Pinpoint the cell where the given text exists, returning its (X, Y) midpoint coordinate. 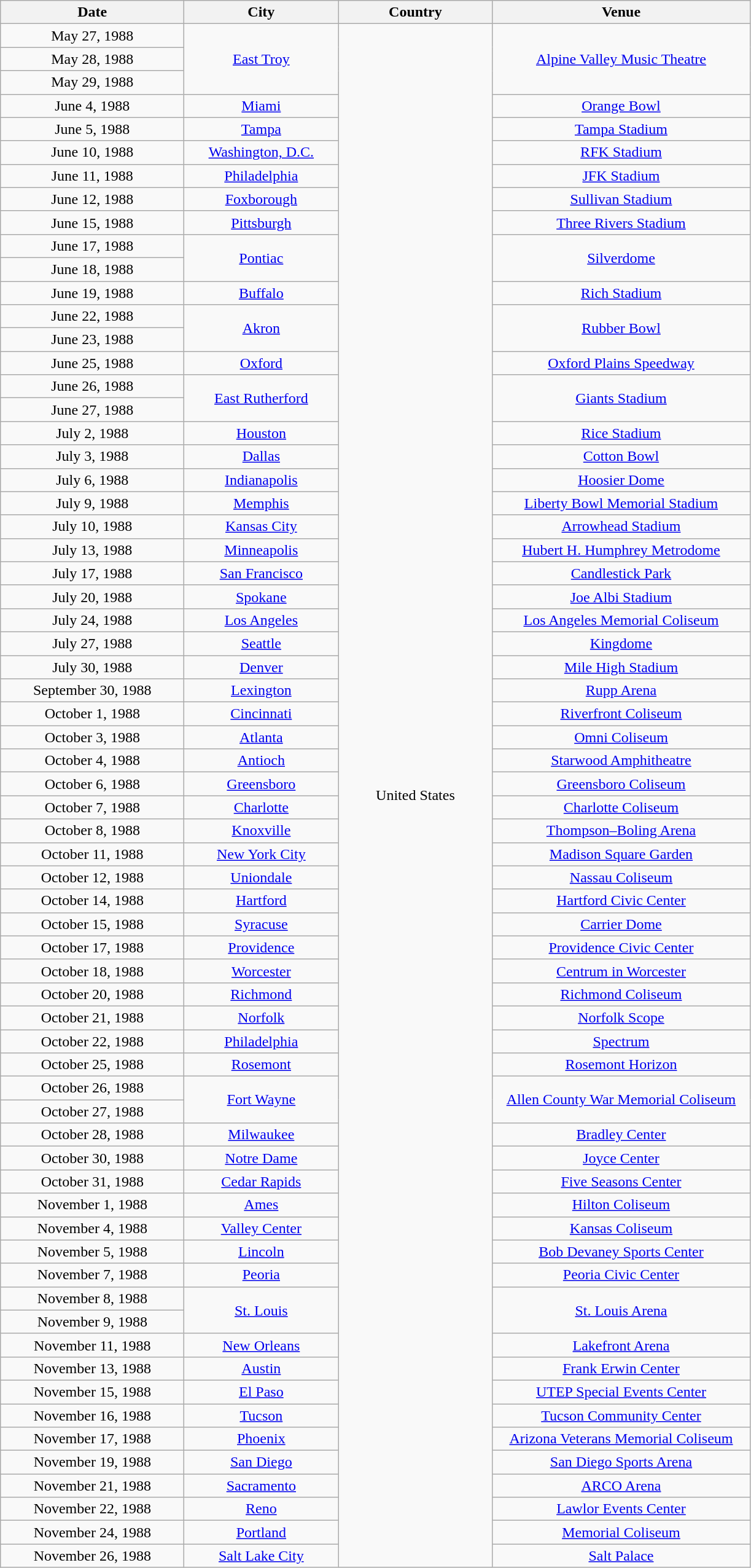
East Troy (262, 59)
Lawlor Events Center (621, 1509)
Joyce Center (621, 1158)
Madison Square Garden (621, 854)
Rupp Arena (621, 691)
October 12, 1988 (92, 877)
Knoxville (262, 831)
Pittsburgh (262, 222)
San Diego (262, 1462)
November 8, 1988 (92, 1298)
Cedar Rapids (262, 1182)
ARCO Arena (621, 1486)
Oxford Plains Speedway (621, 363)
Reno (262, 1509)
Frank Erwin Center (621, 1368)
Uniondale (262, 877)
Syracuse (262, 924)
September 30, 1988 (92, 691)
October 15, 1988 (92, 924)
St. Louis (262, 1310)
November 24, 1988 (92, 1532)
July 17, 1988 (92, 573)
Washington, D.C. (262, 152)
Richmond (262, 994)
June 10, 1988 (92, 152)
October 3, 1988 (92, 737)
Rice Stadium (621, 433)
Bradley Center (621, 1135)
June 12, 1988 (92, 199)
Rosemont Horizon (621, 1065)
St. Louis Arena (621, 1310)
June 11, 1988 (92, 176)
Tampa Stadium (621, 129)
Hartford Civic Center (621, 901)
Norfolk Scope (621, 1017)
November 9, 1988 (92, 1322)
October 25, 1988 (92, 1065)
Ames (262, 1205)
July 27, 1988 (92, 643)
October 20, 1988 (92, 994)
Venue (621, 12)
Peoria (262, 1275)
Pontiac (262, 257)
Hoosier Dome (621, 480)
Joe Albi Stadium (621, 597)
Mile High Stadium (621, 667)
June 4, 1988 (92, 106)
October 8, 1988 (92, 831)
Spokane (262, 597)
October 11, 1988 (92, 854)
Greensboro (262, 784)
May 29, 1988 (92, 82)
October 17, 1988 (92, 947)
Alpine Valley Music Theatre (621, 59)
Sullivan Stadium (621, 199)
October 18, 1988 (92, 971)
Rosemont (262, 1065)
November 19, 1988 (92, 1462)
Date (92, 12)
Charlotte Coliseum (621, 807)
Fort Wayne (262, 1100)
May 27, 1988 (92, 36)
Portland (262, 1532)
July 10, 1988 (92, 527)
Kansas Coliseum (621, 1228)
November 15, 1988 (92, 1392)
Lexington (262, 691)
Hartford (262, 901)
Giants Stadium (621, 398)
Seattle (262, 643)
East Rutherford (262, 398)
Valley Center (262, 1228)
October 31, 1988 (92, 1182)
November 11, 1988 (92, 1345)
Milwaukee (262, 1135)
Omni Coliseum (621, 737)
Norfolk (262, 1017)
Sacramento (262, 1486)
Providence (262, 947)
UTEP Special Events Center (621, 1392)
Foxborough (262, 199)
Country (415, 12)
Silverdome (621, 257)
Kansas City (262, 527)
Dallas (262, 457)
United States (415, 796)
Antioch (262, 761)
November 21, 1988 (92, 1486)
May 28, 1988 (92, 59)
Memphis (262, 503)
Salt Palace (621, 1556)
November 22, 1988 (92, 1509)
Lakefront Arena (621, 1345)
Greensboro Coliseum (621, 784)
July 24, 1988 (92, 620)
November 26, 1988 (92, 1556)
Akron (262, 328)
New Orleans (262, 1345)
Notre Dame (262, 1158)
Three Rivers Stadium (621, 222)
Memorial Coliseum (621, 1532)
Miami (262, 106)
San Francisco (262, 573)
June 15, 1988 (92, 222)
Tampa (262, 129)
Charlotte (262, 807)
Allen County War Memorial Coliseum (621, 1100)
Cincinnati (262, 714)
Buffalo (262, 293)
Tucson Community Center (621, 1415)
Orange Bowl (621, 106)
October 21, 1988 (92, 1017)
Cotton Bowl (621, 457)
October 27, 1988 (92, 1111)
Oxford (262, 363)
Houston (262, 433)
October 7, 1988 (92, 807)
July 13, 1988 (92, 550)
Tucson (262, 1415)
October 30, 1988 (92, 1158)
RFK Stadium (621, 152)
June 26, 1988 (92, 386)
Lincoln (262, 1252)
Los Angeles (262, 620)
June 23, 1988 (92, 340)
San Diego Sports Arena (621, 1462)
July 3, 1988 (92, 457)
Kingdome (621, 643)
June 22, 1988 (92, 316)
Austin (262, 1368)
June 18, 1988 (92, 269)
El Paso (262, 1392)
July 20, 1988 (92, 597)
Minneapolis (262, 550)
Carrier Dome (621, 924)
Nassau Coliseum (621, 877)
Five Seasons Center (621, 1182)
Providence Civic Center (621, 947)
November 5, 1988 (92, 1252)
Phoenix (262, 1439)
Peoria Civic Center (621, 1275)
Candlestick Park (621, 573)
Riverfront Coliseum (621, 714)
July 9, 1988 (92, 503)
Arrowhead Stadium (621, 527)
October 28, 1988 (92, 1135)
November 16, 1988 (92, 1415)
November 4, 1988 (92, 1228)
Salt Lake City (262, 1556)
Liberty Bowl Memorial Stadium (621, 503)
Centrum in Worcester (621, 971)
Atlanta (262, 737)
October 6, 1988 (92, 784)
Arizona Veterans Memorial Coliseum (621, 1439)
October 14, 1988 (92, 901)
Thompson–Boling Arena (621, 831)
October 22, 1988 (92, 1041)
June 19, 1988 (92, 293)
Rubber Bowl (621, 328)
July 2, 1988 (92, 433)
November 1, 1988 (92, 1205)
June 27, 1988 (92, 410)
City (262, 12)
June 17, 1988 (92, 246)
Starwood Amphitheatre (621, 761)
June 25, 1988 (92, 363)
Worcester (262, 971)
July 30, 1988 (92, 667)
Los Angeles Memorial Coliseum (621, 620)
October 1, 1988 (92, 714)
JFK Stadium (621, 176)
Spectrum (621, 1041)
November 17, 1988 (92, 1439)
November 13, 1988 (92, 1368)
July 6, 1988 (92, 480)
Richmond Coliseum (621, 994)
November 7, 1988 (92, 1275)
June 5, 1988 (92, 129)
Bob Devaney Sports Center (621, 1252)
Hubert H. Humphrey Metrodome (621, 550)
Denver (262, 667)
October 4, 1988 (92, 761)
Indianapolis (262, 480)
Hilton Coliseum (621, 1205)
New York City (262, 854)
October 26, 1988 (92, 1088)
Rich Stadium (621, 293)
